Return the [X, Y] coordinate for the center point of the cell that contains the specified text.  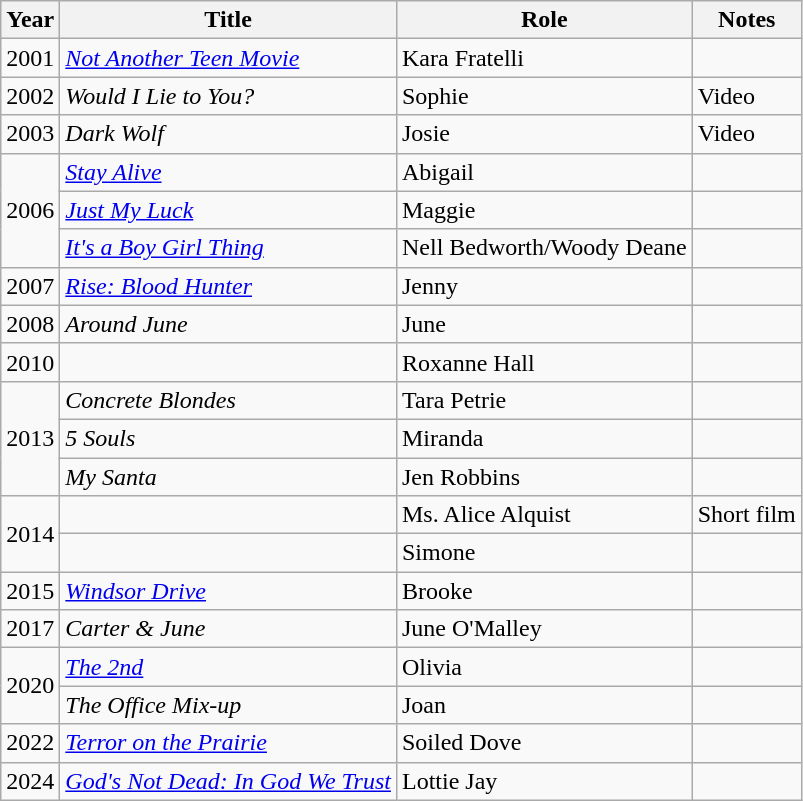
Ms. Alice Alquist [544, 515]
God's Not Dead: In God We Trust [228, 781]
2022 [30, 743]
Windsor Drive [228, 591]
Not Another Teen Movie [228, 58]
2007 [30, 286]
Sophie [544, 96]
June O'Malley [544, 629]
5 Souls [228, 438]
Terror on the Prairie [228, 743]
June [544, 324]
2002 [30, 96]
2020 [30, 686]
Olivia [544, 667]
Miranda [544, 438]
2014 [30, 534]
Around June [228, 324]
Stay Alive [228, 172]
Short film [746, 515]
2017 [30, 629]
2015 [30, 591]
2006 [30, 210]
Abigail [544, 172]
2013 [30, 438]
The 2nd [228, 667]
Notes [746, 20]
Concrete Blondes [228, 400]
Lottie Jay [544, 781]
2001 [30, 58]
2024 [30, 781]
Soiled Dove [544, 743]
The Office Mix-up [228, 705]
Would I Lie to You? [228, 96]
Brooke [544, 591]
Jenny [544, 286]
2010 [30, 362]
Roxanne Hall [544, 362]
Just My Luck [228, 210]
Tara Petrie [544, 400]
Nell Bedworth/Woody Deane [544, 248]
Title [228, 20]
Maggie [544, 210]
My Santa [228, 477]
Simone [544, 553]
Jen Robbins [544, 477]
Carter & June [228, 629]
Kara Fratelli [544, 58]
2008 [30, 324]
2003 [30, 134]
Dark Wolf [228, 134]
Rise: Blood Hunter [228, 286]
Year [30, 20]
It's a Boy Girl Thing [228, 248]
Josie [544, 134]
Role [544, 20]
Joan [544, 705]
